Identify which cell holds the provided text, then report its (x, y) central coordinate. 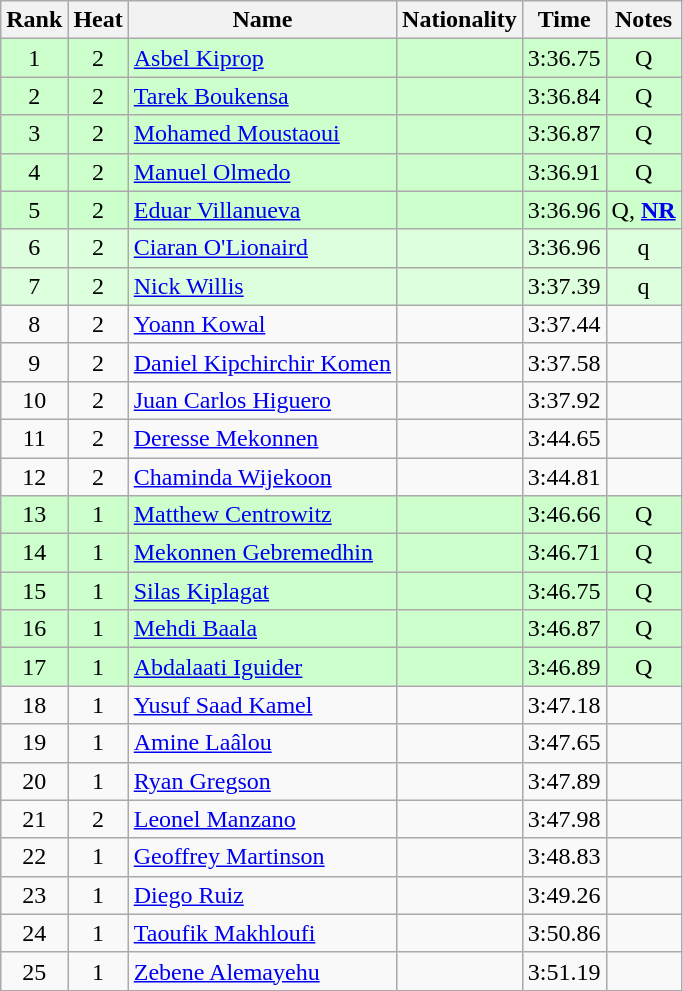
12 (34, 477)
18 (34, 705)
19 (34, 743)
3:37.58 (564, 362)
Deresse Mekonnen (262, 438)
13 (34, 515)
3:46.66 (564, 515)
23 (34, 895)
Rank (34, 20)
Diego Ruiz (262, 895)
Manuel Olmedo (262, 172)
Geoffrey Martinson (262, 857)
14 (34, 553)
Matthew Centrowitz (262, 515)
3:36.87 (564, 134)
22 (34, 857)
25 (34, 971)
Ryan Gregson (262, 781)
16 (34, 629)
10 (34, 400)
Daniel Kipchirchir Komen (262, 362)
8 (34, 324)
Zebene Alemayehu (262, 971)
3:44.65 (564, 438)
Juan Carlos Higuero (262, 400)
Yusuf Saad Kamel (262, 705)
3:46.89 (564, 667)
Notes (644, 20)
6 (34, 248)
3:51.19 (564, 971)
3:37.39 (564, 286)
Nick Willis (262, 286)
11 (34, 438)
17 (34, 667)
3:46.87 (564, 629)
3:37.44 (564, 324)
3:47.65 (564, 743)
3:46.75 (564, 591)
3:36.91 (564, 172)
Abdalaati Iguider (262, 667)
24 (34, 933)
Name (262, 20)
3:48.83 (564, 857)
Amine Laâlou (262, 743)
Taoufik Makhloufi (262, 933)
3:47.98 (564, 819)
3:49.26 (564, 895)
Leonel Manzano (262, 819)
Yoann Kowal (262, 324)
3:50.86 (564, 933)
3:36.84 (564, 96)
Nationality (460, 20)
5 (34, 210)
Heat (98, 20)
3:46.71 (564, 553)
20 (34, 781)
Silas Kiplagat (262, 591)
Asbel Kiprop (262, 58)
Tarek Boukensa (262, 96)
3:44.81 (564, 477)
15 (34, 591)
3:37.92 (564, 400)
3:47.18 (564, 705)
3 (34, 134)
Q, NR (644, 210)
3:47.89 (564, 781)
4 (34, 172)
Eduar Villanueva (262, 210)
Mekonnen Gebremedhin (262, 553)
Time (564, 20)
Chaminda Wijekoon (262, 477)
3:36.75 (564, 58)
7 (34, 286)
Ciaran O'Lionaird (262, 248)
Mehdi Baala (262, 629)
9 (34, 362)
21 (34, 819)
Mohamed Moustaoui (262, 134)
